Provide the (X, Y) coordinate of the cell's center where the given text is located.  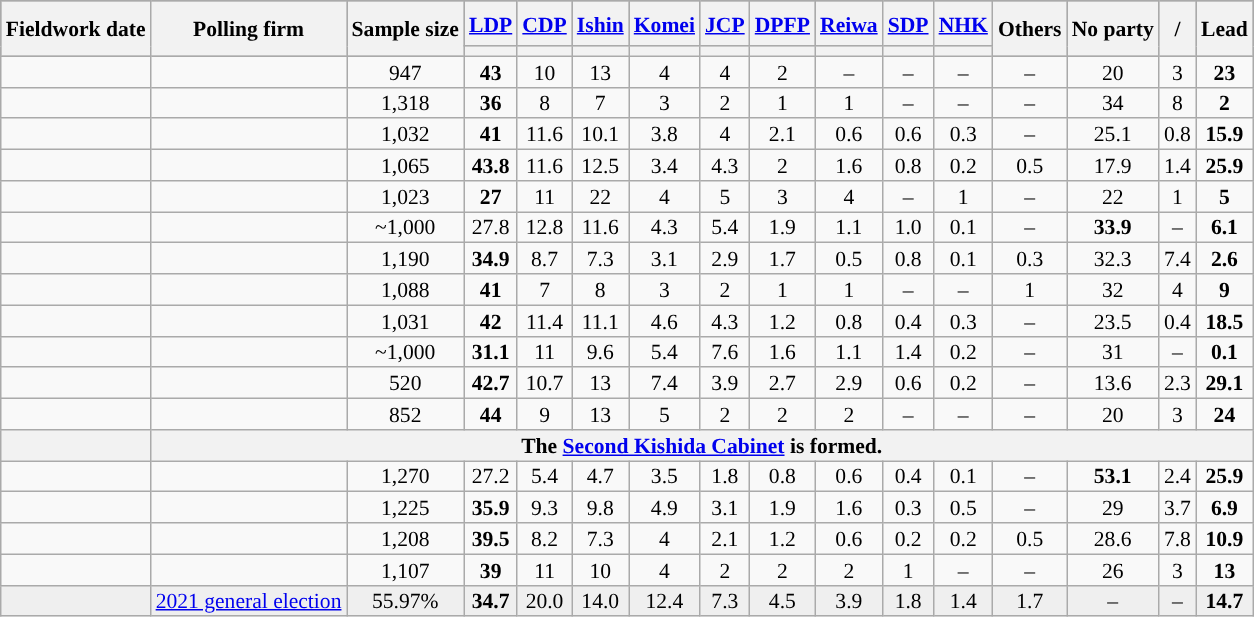
NHK (964, 24)
CDP (544, 24)
33.9 (1113, 228)
23 (1224, 72)
4.6 (664, 320)
852 (406, 414)
12.4 (664, 600)
44 (490, 414)
36 (490, 102)
Others (1030, 28)
35.9 (490, 508)
39.5 (490, 538)
14.7 (1224, 600)
29 (1113, 508)
Sample size (406, 28)
7.8 (1178, 538)
8.7 (544, 258)
42.7 (490, 384)
Ishin (600, 24)
27.8 (490, 228)
1,107 (406, 570)
LDP (490, 24)
12.8 (544, 228)
3.7 (1178, 508)
27 (490, 196)
7.6 (725, 352)
Lead (1224, 28)
23.5 (1113, 320)
1,065 (406, 166)
947 (406, 72)
Fieldwork date (76, 28)
3.4 (664, 166)
2021 general election (249, 600)
18.5 (1224, 320)
34.7 (490, 600)
Polling firm (249, 28)
32.3 (1113, 258)
1,031 (406, 320)
6.1 (1224, 228)
1,032 (406, 134)
10.1 (600, 134)
SDP (908, 24)
Komei (664, 24)
55.97% (406, 600)
2.7 (782, 384)
15.9 (1224, 134)
No party (1113, 28)
9.8 (600, 508)
20.0 (544, 600)
32 (1113, 290)
8.2 (544, 538)
1,270 (406, 476)
42 (490, 320)
31 (1113, 352)
Reiwa (849, 24)
17.9 (1113, 166)
3.8 (664, 134)
10.7 (544, 384)
29.1 (1224, 384)
1,023 (406, 196)
2.4 (1178, 476)
1,225 (406, 508)
26 (1113, 570)
13.6 (1113, 384)
4.9 (664, 508)
1.0 (908, 228)
24 (1224, 414)
3.5 (664, 476)
28.6 (1113, 538)
11.1 (600, 320)
DPFP (782, 24)
12.5 (600, 166)
34 (1113, 102)
25.1 (1113, 134)
1,190 (406, 258)
14.0 (600, 600)
1,088 (406, 290)
4.7 (600, 476)
11.4 (544, 320)
39 (490, 570)
31.1 (490, 352)
43.8 (490, 166)
1,318 (406, 102)
43 (490, 72)
/ (1178, 28)
27.2 (490, 476)
520 (406, 384)
The Second Kishida Cabinet is formed. (702, 446)
10.9 (1224, 538)
9.3 (544, 508)
2.6 (1224, 258)
34.9 (490, 258)
2.3 (1178, 384)
1,208 (406, 538)
JCP (725, 24)
4.5 (782, 600)
53.1 (1113, 476)
9.6 (600, 352)
6.9 (1224, 508)
